From the cell containing the given text, extract its center point as [X, Y] coordinate. 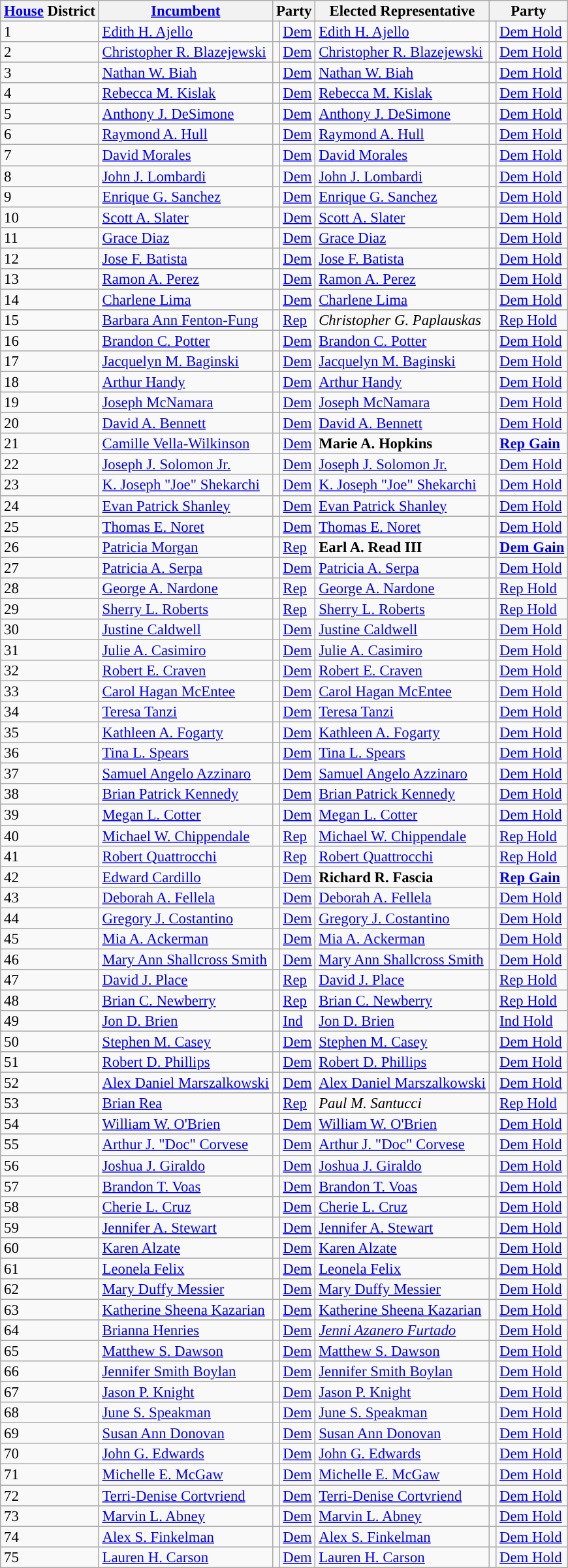
56 [50, 1165]
30 [50, 630]
54 [50, 1124]
14 [50, 300]
62 [50, 1289]
60 [50, 1248]
44 [50, 918]
5 [50, 114]
59 [50, 1227]
43 [50, 897]
35 [50, 733]
Paul M. Santucci [402, 1103]
63 [50, 1310]
Marie A. Hopkins [402, 444]
34 [50, 712]
2 [50, 52]
House District [50, 11]
Barbara Ann Fenton-Fung [185, 320]
Brianna Henries [185, 1330]
75 [50, 1557]
32 [50, 671]
Richard R. Fascia [402, 877]
67 [50, 1392]
73 [50, 1516]
55 [50, 1145]
23 [50, 485]
40 [50, 836]
16 [50, 341]
4 [50, 93]
50 [50, 1042]
74 [50, 1537]
Camille Vella-Wilkinson [185, 444]
3 [50, 73]
49 [50, 1021]
22 [50, 465]
17 [50, 361]
37 [50, 774]
24 [50, 506]
46 [50, 959]
58 [50, 1207]
Elected Representative [402, 11]
47 [50, 980]
70 [50, 1454]
71 [50, 1475]
72 [50, 1496]
9 [50, 196]
52 [50, 1083]
18 [50, 382]
42 [50, 877]
21 [50, 444]
28 [50, 589]
6 [50, 134]
26 [50, 547]
Patricia Morgan [185, 547]
45 [50, 939]
Edward Cardillo [185, 877]
64 [50, 1330]
48 [50, 1000]
25 [50, 527]
38 [50, 795]
Jenni Azanero Furtado [402, 1330]
36 [50, 753]
68 [50, 1413]
29 [50, 609]
15 [50, 320]
12 [50, 258]
53 [50, 1103]
Dem Gain [532, 547]
11 [50, 238]
69 [50, 1434]
31 [50, 650]
65 [50, 1351]
61 [50, 1268]
7 [50, 155]
Christopher G. Paplauskas [402, 320]
41 [50, 856]
51 [50, 1062]
39 [50, 815]
20 [50, 423]
66 [50, 1372]
Incumbent [185, 11]
13 [50, 279]
19 [50, 403]
Brian Rea [185, 1103]
Earl A. Read III [402, 547]
8 [50, 176]
27 [50, 568]
Ind [298, 1021]
33 [50, 692]
Ind Hold [532, 1021]
1 [50, 32]
57 [50, 1186]
10 [50, 217]
